Pinpoint the cell where the given text exists, returning its (x, y) midpoint coordinate. 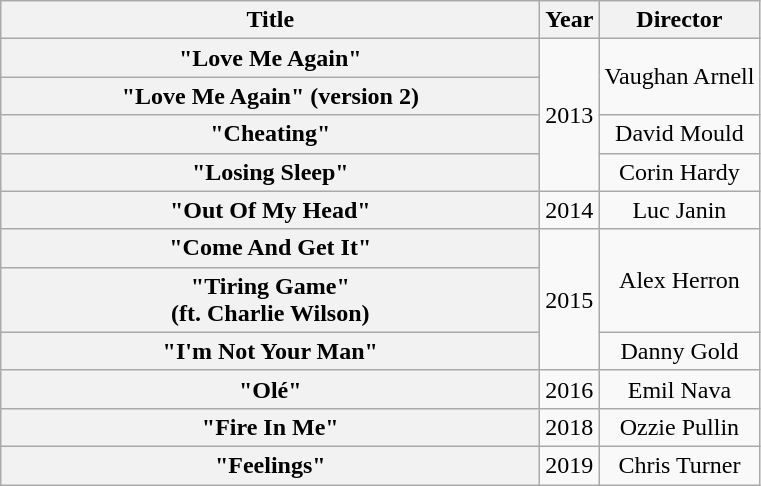
"Cheating" (270, 134)
2018 (570, 427)
David Mould (680, 134)
Vaughan Arnell (680, 77)
Year (570, 20)
Ozzie Pullin (680, 427)
Alex Herron (680, 280)
2015 (570, 300)
2016 (570, 389)
"Out Of My Head" (270, 210)
"Tiring Game"(ft. Charlie Wilson) (270, 300)
Corin Hardy (680, 172)
Title (270, 20)
2019 (570, 465)
"I'm Not Your Man" (270, 351)
Chris Turner (680, 465)
"Fire In Me" (270, 427)
"Losing Sleep" (270, 172)
"Come And Get It" (270, 248)
"Love Me Again" (270, 58)
Luc Janin (680, 210)
Emil Nava (680, 389)
2014 (570, 210)
Director (680, 20)
Danny Gold (680, 351)
"Love Me Again" (version 2) (270, 96)
"Olé" (270, 389)
"Feelings" (270, 465)
2013 (570, 115)
